Scan for the cell matching the given text and deliver its [x, y] coordinate at center. 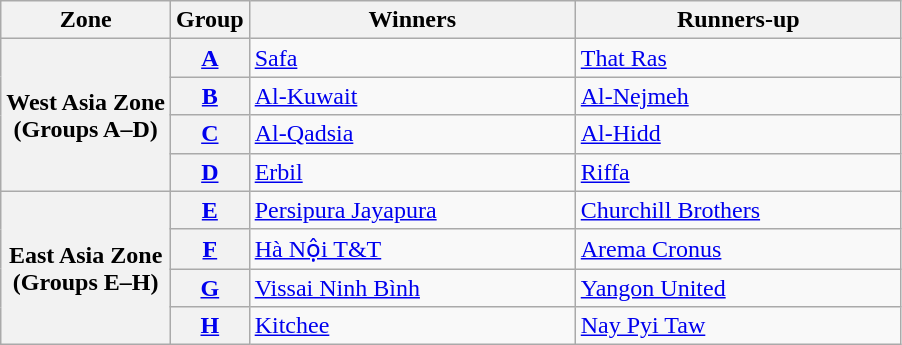
Churchill Brothers [738, 210]
Riffa [738, 172]
Group [210, 20]
Winners [412, 20]
A [210, 58]
Safa [412, 58]
Al-Nejmeh [738, 96]
Runners-up [738, 20]
Yangon United [738, 288]
Al-Kuwait [412, 96]
E [210, 210]
West Asia Zone(Groups A–D) [86, 115]
Al-Hidd [738, 134]
Kitchee [412, 326]
H [210, 326]
Al-Qadsia [412, 134]
F [210, 249]
That Ras [738, 58]
D [210, 172]
Hà Nội T&T [412, 249]
Nay Pyi Taw [738, 326]
Zone [86, 20]
Vissai Ninh Bình [412, 288]
Persipura Jayapura [412, 210]
C [210, 134]
B [210, 96]
East Asia Zone(Groups E–H) [86, 268]
G [210, 288]
Erbil [412, 172]
Arema Cronus [738, 249]
